From the cell containing the given text, extract its center point as [X, Y] coordinate. 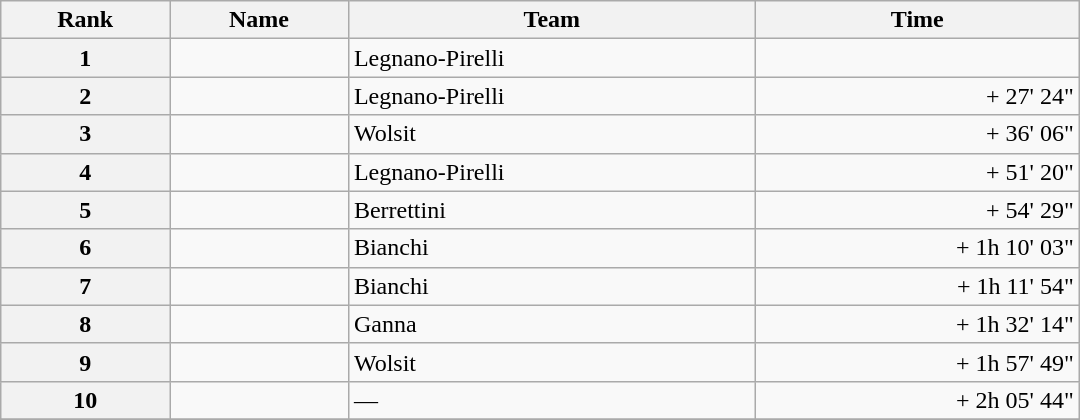
8 [86, 324]
Name [260, 20]
Rank [86, 20]
5 [86, 210]
6 [86, 248]
— [552, 400]
9 [86, 362]
+ 1h 11' 54" [917, 286]
1 [86, 58]
+ 1h 57' 49" [917, 362]
4 [86, 172]
3 [86, 134]
10 [86, 400]
Berrettini [552, 210]
+ 2h 05' 44" [917, 400]
+ 1h 32' 14" [917, 324]
Time [917, 20]
+ 1h 10' 03" [917, 248]
+ 36' 06" [917, 134]
+ 54' 29" [917, 210]
Ganna [552, 324]
7 [86, 286]
+ 27' 24" [917, 96]
2 [86, 96]
Team [552, 20]
+ 51' 20" [917, 172]
